Identify which cell holds the provided text, then report its [x, y] central coordinate. 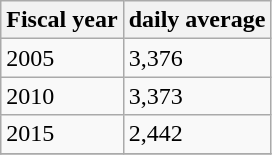
2005 [62, 58]
daily average [197, 20]
3,376 [197, 58]
2010 [62, 96]
2015 [62, 134]
3,373 [197, 96]
Fiscal year [62, 20]
2,442 [197, 134]
